Find where the given text appears and provide that cell's center as (X, Y) coordinate. 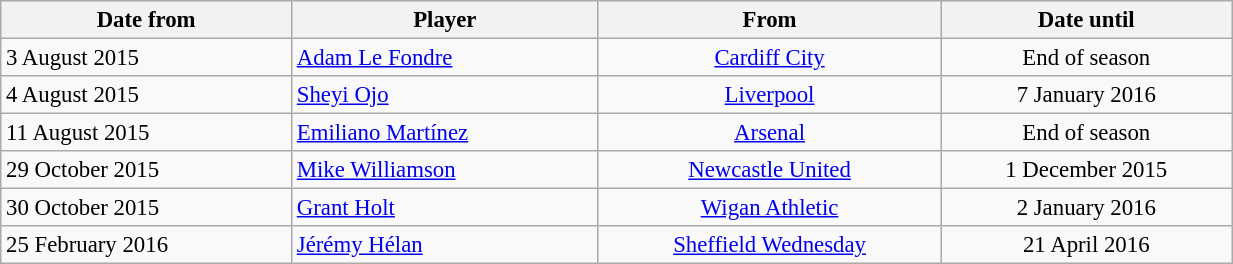
Arsenal (770, 133)
Date from (146, 20)
Player (444, 20)
11 August 2015 (146, 133)
2 January 2016 (1086, 208)
Grant Holt (444, 208)
Sheffield Wednesday (770, 245)
Sheyi Ojo (444, 95)
7 January 2016 (1086, 95)
25 February 2016 (146, 245)
From (770, 20)
Emiliano Martínez (444, 133)
1 December 2015 (1086, 170)
Date until (1086, 20)
Adam Le Fondre (444, 58)
4 August 2015 (146, 95)
Newcastle United (770, 170)
30 October 2015 (146, 208)
Cardiff City (770, 58)
Jérémy Hélan (444, 245)
3 August 2015 (146, 58)
Mike Williamson (444, 170)
29 October 2015 (146, 170)
Wigan Athletic (770, 208)
21 April 2016 (1086, 245)
Liverpool (770, 95)
